Extract the (X, Y) coordinate from the center of the cell holding the provided text.  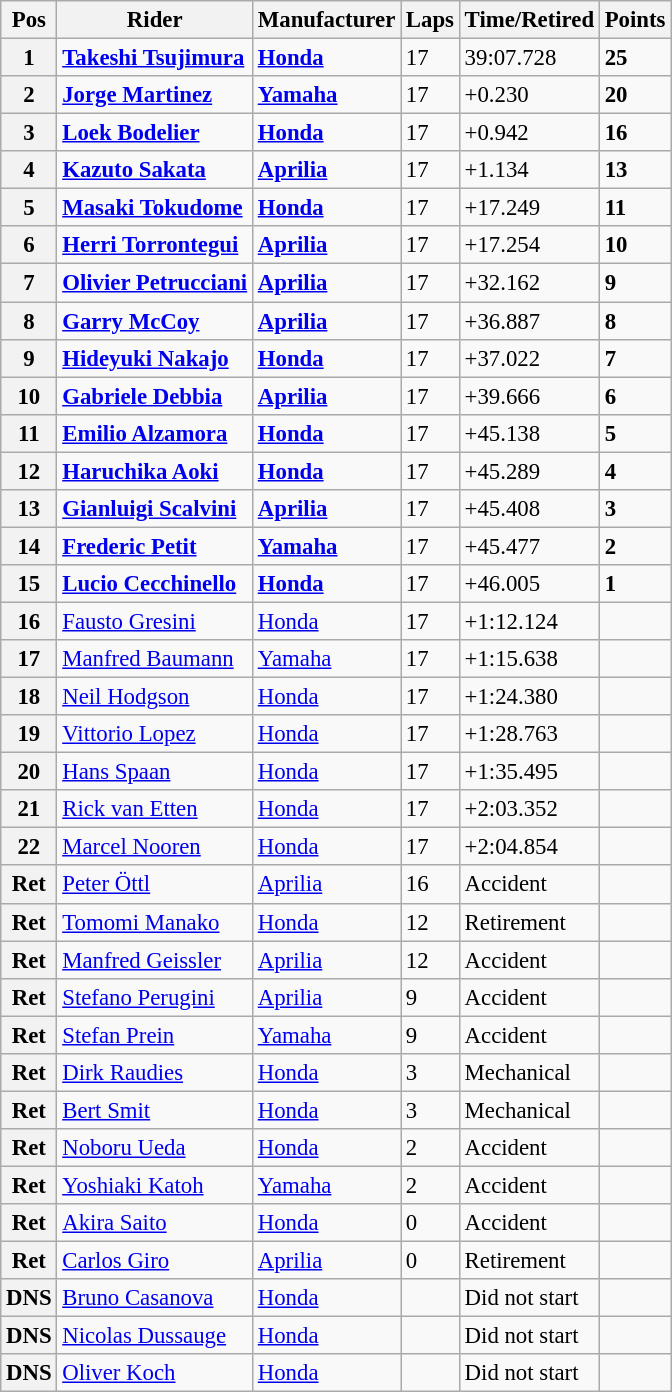
+39.666 (529, 396)
+46.005 (529, 584)
Yoshiaki Katoh (155, 1185)
Emilio Alzamora (155, 433)
Olivier Petrucciani (155, 283)
Stefan Prein (155, 1035)
Pos (29, 20)
+1:12.124 (529, 621)
Takeshi Tsujimura (155, 58)
18 (29, 697)
+45.289 (529, 471)
Jorge Martinez (155, 95)
Akira Saito (155, 1223)
Manfred Baumann (155, 659)
+1:24.380 (529, 697)
+2:03.352 (529, 809)
Hideyuki Nakajo (155, 358)
Dirk Raudies (155, 1073)
Bert Smit (155, 1110)
Gabriele Debbia (155, 396)
+1.134 (529, 170)
19 (29, 734)
+17.249 (529, 208)
Garry McCoy (155, 321)
+17.254 (529, 245)
Stefano Perugini (155, 997)
Gianluigi Scalvini (155, 509)
Nicolas Dussauge (155, 1336)
Rick van Etten (155, 809)
25 (634, 58)
Hans Spaan (155, 772)
Herri Torrontegui (155, 245)
Laps (430, 20)
15 (29, 584)
Lucio Cecchinello (155, 584)
Rider (155, 20)
Oliver Koch (155, 1373)
Time/Retired (529, 20)
+1:28.763 (529, 734)
+45.138 (529, 433)
+45.408 (529, 509)
+1:15.638 (529, 659)
+1:35.495 (529, 772)
39:07.728 (529, 58)
Manufacturer (326, 20)
+0.942 (529, 133)
Neil Hodgson (155, 697)
Frederic Petit (155, 546)
+2:04.854 (529, 847)
22 (29, 847)
Masaki Tokudome (155, 208)
Noboru Ueda (155, 1148)
Manfred Geissler (155, 960)
+0.230 (529, 95)
Fausto Gresini (155, 621)
+45.477 (529, 546)
21 (29, 809)
Loek Bodelier (155, 133)
Vittorio Lopez (155, 734)
Bruno Casanova (155, 1298)
Carlos Giro (155, 1261)
+36.887 (529, 321)
Points (634, 20)
Kazuto Sakata (155, 170)
+32.162 (529, 283)
Tomomi Manako (155, 922)
Haruchika Aoki (155, 471)
Peter Öttl (155, 885)
+37.022 (529, 358)
Marcel Nooren (155, 847)
14 (29, 546)
